From the cell containing the given text, extract its center point as [x, y] coordinate. 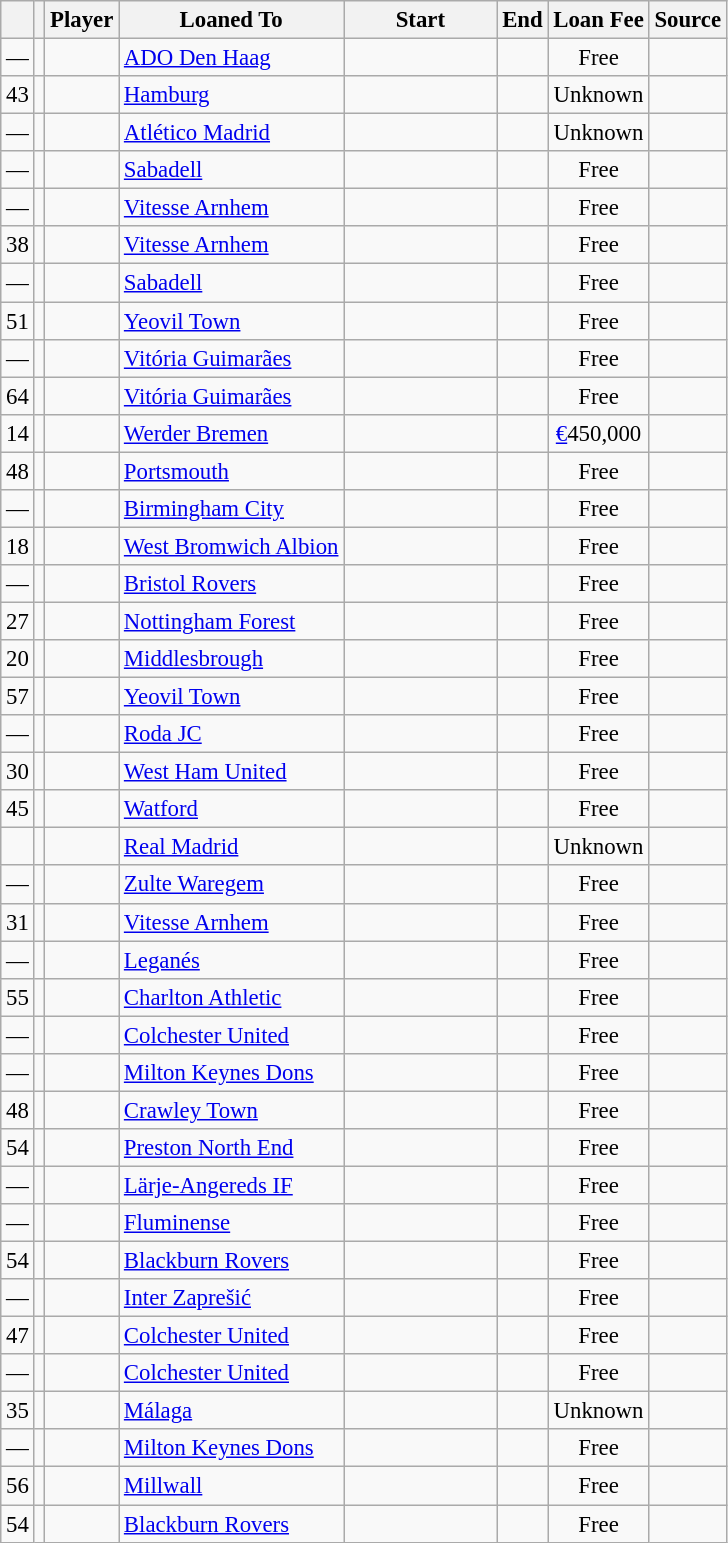
Lärje-Angereds IF [232, 1185]
Bristol Rovers [232, 584]
14 [18, 433]
End [522, 20]
35 [18, 1411]
Málaga [232, 1411]
Player [82, 20]
Middlesbrough [232, 659]
Portsmouth [232, 471]
64 [18, 396]
45 [18, 809]
Loaned To [232, 20]
18 [18, 546]
55 [18, 997]
Millwall [232, 1486]
Inter Zaprešić [232, 1298]
West Ham United [232, 772]
€450,000 [598, 433]
30 [18, 772]
43 [18, 95]
Zulte Waregem [232, 885]
Preston North End [232, 1148]
38 [18, 245]
West Bromwich Albion [232, 546]
Source [688, 20]
Atlético Madrid [232, 133]
20 [18, 659]
Crawley Town [232, 1110]
Hamburg [232, 95]
Start [420, 20]
Real Madrid [232, 847]
Werder Bremen [232, 433]
Charlton Athletic [232, 997]
Watford [232, 809]
27 [18, 621]
31 [18, 922]
ADO Den Haag [232, 58]
56 [18, 1486]
47 [18, 1336]
Birmingham City [232, 509]
Roda JC [232, 734]
Nottingham Forest [232, 621]
Fluminense [232, 1223]
Leganés [232, 960]
51 [18, 321]
Loan Fee [598, 20]
57 [18, 697]
